Return (X, Y) of the center of cell containing provided text 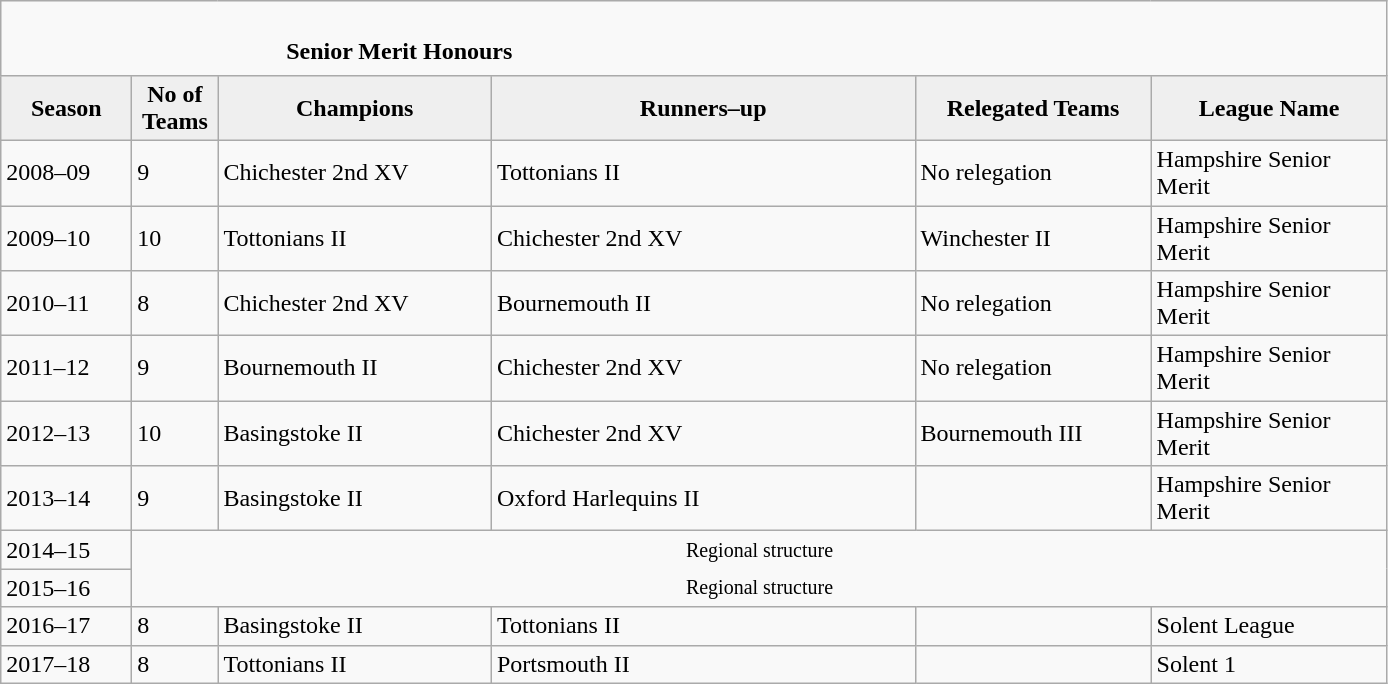
2016–17 (66, 626)
Solent League (1269, 626)
Solent 1 (1269, 664)
Champions (355, 108)
2009–10 (66, 238)
Relegated Teams (1033, 108)
Runners–up (703, 108)
2010–11 (66, 304)
2017–18 (66, 664)
Oxford Harlequins II (703, 498)
2011–12 (66, 368)
Season (66, 108)
2012–13 (66, 434)
No of Teams (175, 108)
2014–15 (66, 550)
Portsmouth II (703, 664)
2013–14 (66, 498)
League Name (1269, 108)
Bournemouth III (1033, 434)
2015–16 (66, 588)
2008–09 (66, 172)
Winchester II (1033, 238)
